From the cell containing the given text, extract its center point as (x, y) coordinate. 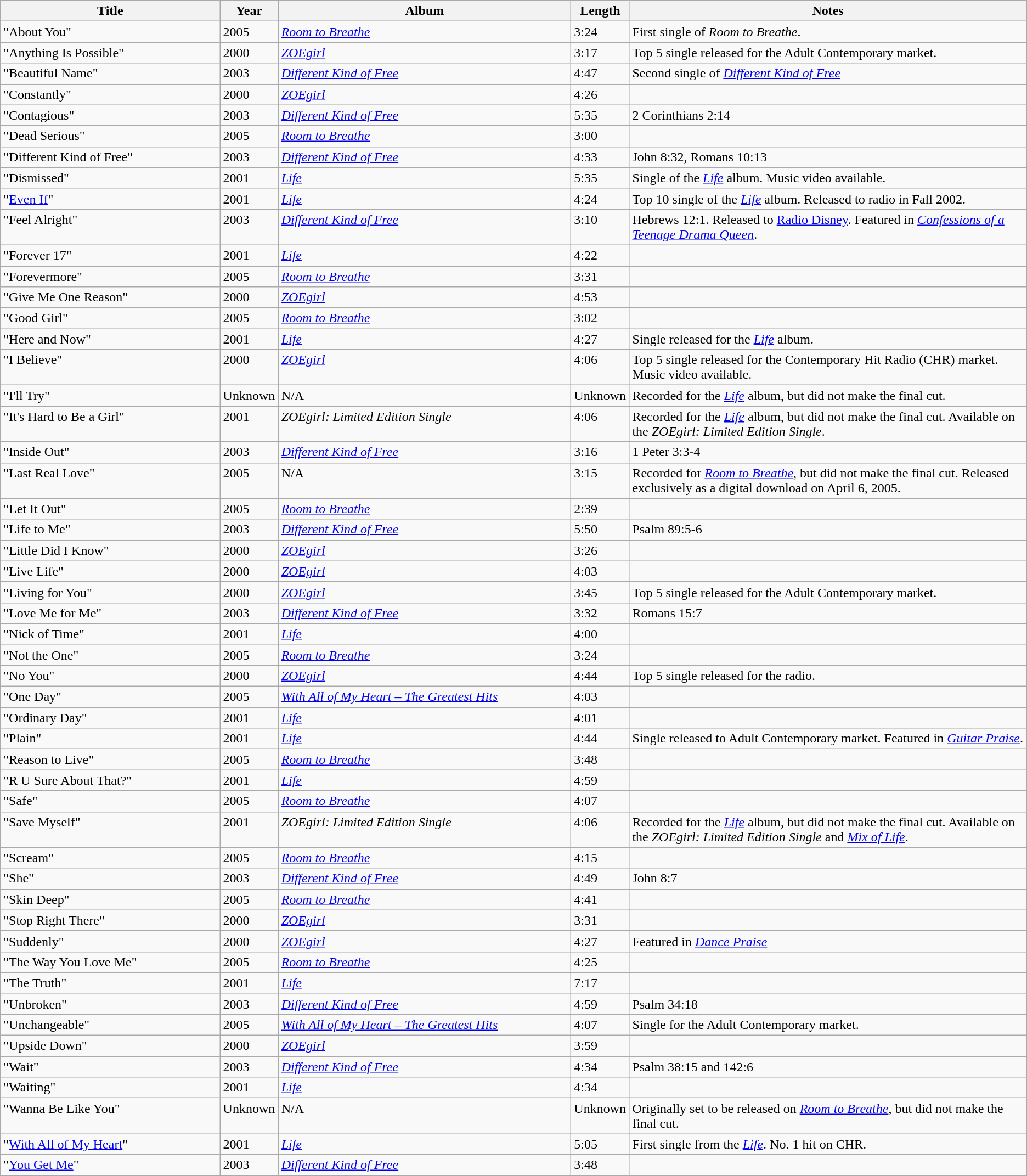
Originally set to be released on Room to Breathe, but did not make the final cut. (828, 1116)
Featured in Dance Praise (828, 941)
"She" (110, 879)
"Ordinary Day" (110, 718)
"Contagious" (110, 115)
3:16 (600, 452)
Single released to Adult Contemporary market. Featured in Guitar Praise. (828, 739)
"It's Hard to Be a Girl" (110, 424)
Recorded for Room to Breathe, but did not make the final cut. Released exclusively as a digital download on April 6, 2005. (828, 481)
"The Way You Love Me" (110, 962)
4:33 (600, 157)
"The Truth" (110, 983)
"Scream" (110, 858)
Title (110, 11)
Top 5 single released for the radio. (828, 676)
4:00 (600, 634)
Romans 15:7 (828, 613)
"Unbroken" (110, 1004)
"Inside Out" (110, 452)
"Plain" (110, 739)
"Waiting" (110, 1088)
Psalm 38:15 and 142:6 (828, 1067)
3:17 (600, 53)
4:24 (600, 199)
"No You" (110, 676)
"Living for You" (110, 592)
"Here and Now" (110, 339)
"With All of My Heart" (110, 1144)
"Love Me for Me" (110, 613)
Recorded for the Life album, but did not make the final cut. (828, 396)
4:49 (600, 879)
"Last Real Love" (110, 481)
"Anything Is Possible" (110, 53)
"Reason to Live" (110, 759)
"Skin Deep" (110, 899)
3:45 (600, 592)
3:00 (600, 136)
Recorded for the Life album, but did not make the final cut. Available on the ZOEgirl: Limited Edition Single and Mix of Life. (828, 830)
4:47 (600, 74)
Second single of Different Kind of Free (828, 74)
2:39 (600, 509)
"Feel Alright" (110, 227)
"One Day" (110, 697)
"Let It Out" (110, 509)
"Upside Down" (110, 1046)
"Dismissed" (110, 178)
"Constantly" (110, 94)
"Forevermore" (110, 276)
Single for the Adult Contemporary market. (828, 1025)
Single of the Life album. Music video available. (828, 178)
4:01 (600, 718)
"Different Kind of Free" (110, 157)
"Forever 17" (110, 255)
First single from the Life. No. 1 hit on CHR. (828, 1144)
Psalm 34:18 (828, 1004)
"Save Myself" (110, 830)
"Live Life" (110, 571)
"Even If" (110, 199)
"Unchangeable" (110, 1025)
"About You" (110, 32)
4:22 (600, 255)
Notes (828, 11)
"R U Sure About That?" (110, 780)
4:53 (600, 297)
5:05 (600, 1144)
5:50 (600, 530)
"Not the One" (110, 655)
3:26 (600, 550)
"Give Me One Reason" (110, 297)
"Wait" (110, 1067)
"Nick of Time" (110, 634)
4:15 (600, 858)
2 Corinthians 2:14 (828, 115)
3:10 (600, 227)
3:32 (600, 613)
4:41 (600, 899)
Top 10 single of the Life album. Released to radio in Fall 2002. (828, 199)
"Good Girl" (110, 318)
4:26 (600, 94)
John 8:7 (828, 879)
"Beautiful Name" (110, 74)
Recorded for the Life album, but did not make the final cut. Available on the ZOEgirl: Limited Edition Single. (828, 424)
3:15 (600, 481)
Album (425, 11)
7:17 (600, 983)
"I Believe" (110, 368)
4:25 (600, 962)
"Little Did I Know" (110, 550)
"Wanna Be Like You" (110, 1116)
"Suddenly" (110, 941)
"You Get Me" (110, 1165)
Top 5 single released for the Contemporary Hit Radio (CHR) market. Music video available. (828, 368)
"Safe" (110, 801)
Psalm 89:5-6 (828, 530)
John 8:32, Romans 10:13 (828, 157)
Year (249, 11)
First single of Room to Breathe. (828, 32)
"Life to Me" (110, 530)
"I'll Try" (110, 396)
Hebrews 12:1. Released to Radio Disney. Featured in Confessions of a Teenage Drama Queen. (828, 227)
"Stop Right There" (110, 920)
Length (600, 11)
Single released for the Life album. (828, 339)
"Dead Serious" (110, 136)
1 Peter 3:3-4 (828, 452)
3:59 (600, 1046)
3:02 (600, 318)
